Return the [x, y] coordinate for the center point of the cell that contains the specified text.  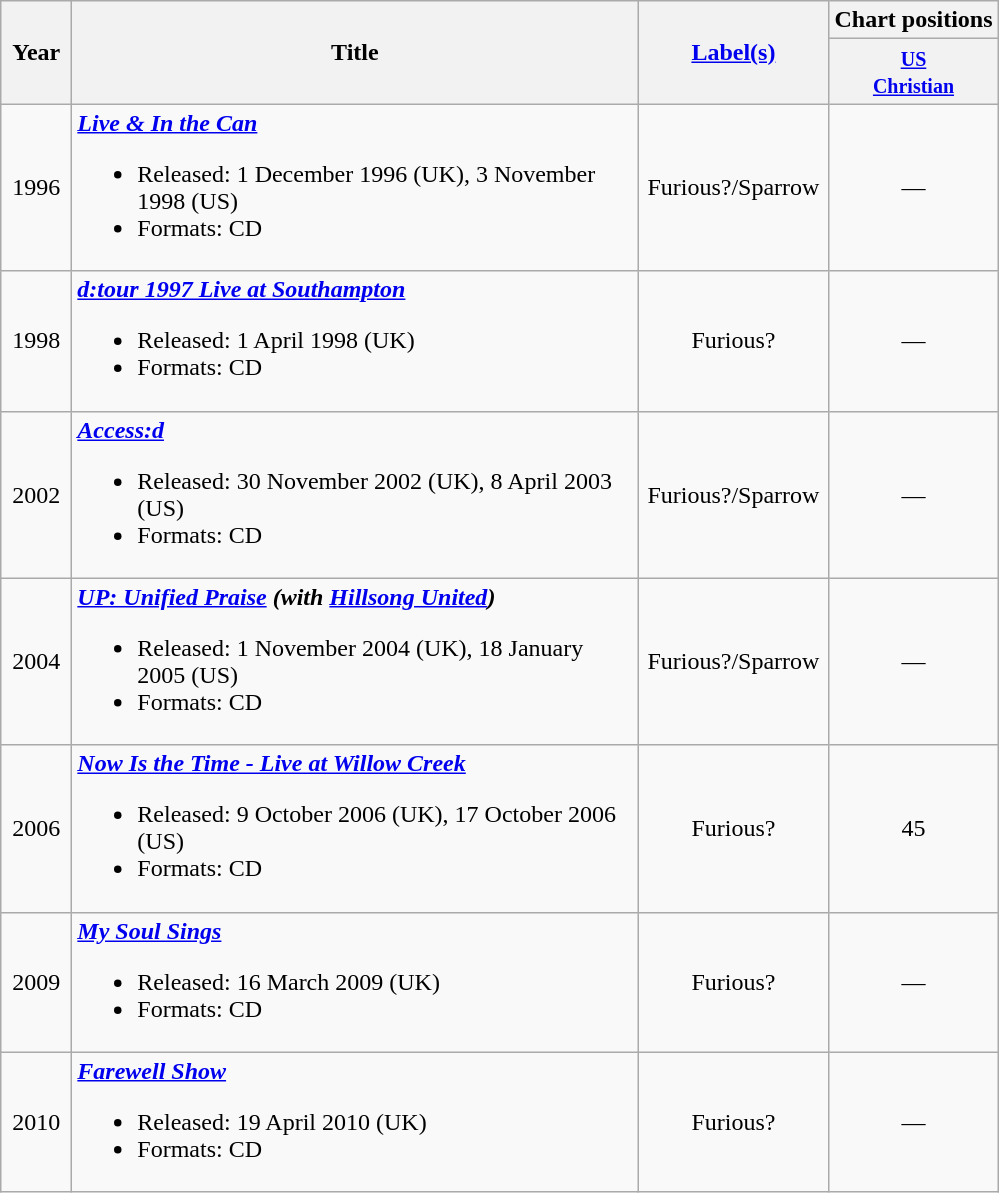
1996 [36, 188]
Farewell ShowReleased: 19 April 2010 (UK)Formats: CD [355, 1122]
Title [355, 52]
My Soul SingsReleased: 16 March 2009 (UK)Formats: CD [355, 982]
Live & In the CanReleased: 1 December 1996 (UK), 3 November 1998 (US)Formats: CD [355, 188]
Now Is the Time - Live at Willow CreekReleased: 9 October 2006 (UK), 17 October 2006 (US)Formats: CD [355, 828]
UP: Unified Praise (with Hillsong United)Released: 1 November 2004 (UK), 18 January 2005 (US)Formats: CD [355, 662]
1998 [36, 341]
2009 [36, 982]
Access:dReleased: 30 November 2002 (UK), 8 April 2003 (US)Formats: CD [355, 494]
USChristian [914, 72]
Year [36, 52]
2010 [36, 1122]
Chart positions [914, 20]
Label(s) [734, 52]
2004 [36, 662]
d:tour 1997 Live at SouthamptonReleased: 1 April 1998 (UK)Formats: CD [355, 341]
2006 [36, 828]
45 [914, 828]
2002 [36, 494]
